Pinpoint the cell where the given text exists, returning its (x, y) midpoint coordinate. 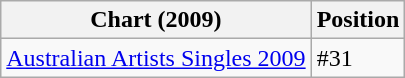
Position (358, 20)
#31 (358, 58)
Australian Artists Singles 2009 (156, 58)
Chart (2009) (156, 20)
